Return the (X, Y) coordinate for the center point of the cell that contains the specified text.  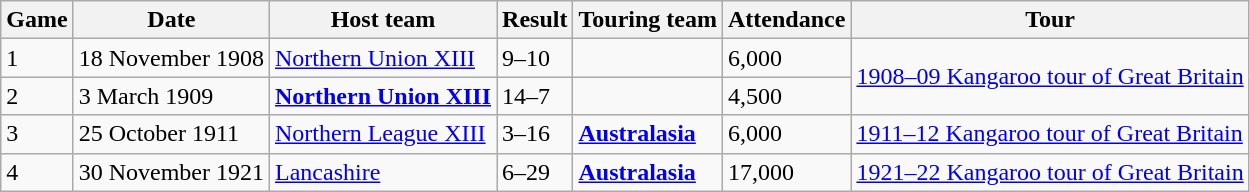
Tour (1050, 20)
Game (37, 20)
2 (37, 96)
18 November 1908 (171, 58)
Lancashire (382, 172)
1908–09 Kangaroo tour of Great Britain (1050, 77)
30 November 1921 (171, 172)
3 March 1909 (171, 96)
6–29 (535, 172)
25 October 1911 (171, 134)
Result (535, 20)
17,000 (787, 172)
Attendance (787, 20)
14–7 (535, 96)
Touring team (648, 20)
4,500 (787, 96)
Host team (382, 20)
9–10 (535, 58)
Northern League XIII (382, 134)
Date (171, 20)
3 (37, 134)
1911–12 Kangaroo tour of Great Britain (1050, 134)
4 (37, 172)
1921–22 Kangaroo tour of Great Britain (1050, 172)
1 (37, 58)
3–16 (535, 134)
